Return [X, Y] of the center of cell containing provided text 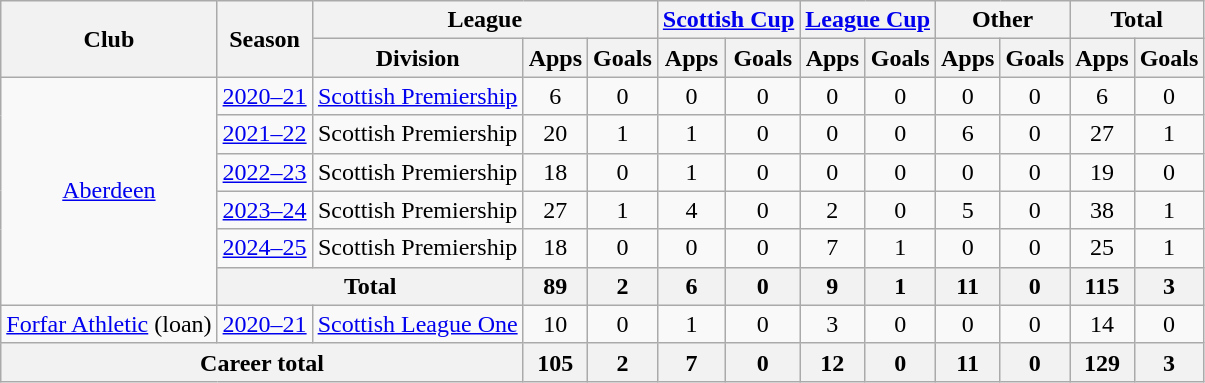
League Cup [868, 20]
Club [109, 39]
Division [418, 58]
Scottish Cup [728, 20]
Career total [262, 362]
129 [1102, 362]
12 [832, 362]
14 [1102, 324]
2023–24 [264, 210]
2024–25 [264, 248]
Scottish League One [418, 324]
115 [1102, 286]
Season [264, 39]
25 [1102, 248]
20 [555, 134]
2021–22 [264, 134]
Other [1003, 20]
4 [691, 210]
League [484, 20]
38 [1102, 210]
105 [555, 362]
19 [1102, 172]
Aberdeen [109, 191]
10 [555, 324]
5 [968, 210]
2022–23 [264, 172]
9 [832, 286]
Forfar Athletic (loan) [109, 324]
89 [555, 286]
